Find where the given text appears and provide that cell's center as [x, y] coordinate. 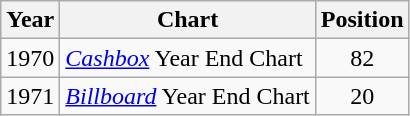
1970 [30, 58]
20 [362, 96]
Year [30, 20]
82 [362, 58]
Chart [188, 20]
1971 [30, 96]
Position [362, 20]
Cashbox Year End Chart [188, 58]
Billboard Year End Chart [188, 96]
